Provide the [X, Y] coordinate of the cell's center where the given text is located.  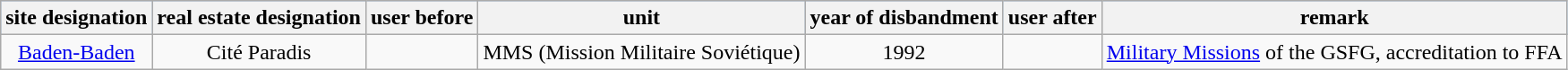
year of disbandment [904, 18]
user after [1052, 18]
remark [1334, 18]
real estate designation [260, 18]
site designation [77, 18]
user before [421, 18]
1992 [904, 52]
Cité Paradis [260, 52]
MMS (Mission Militaire Soviétique) [641, 52]
unit [641, 18]
Military Missions of the GSFG, accreditation to FFA [1334, 52]
Baden-Baden [77, 52]
